Provide the [x, y] coordinate of the cell's center where the given text is located.  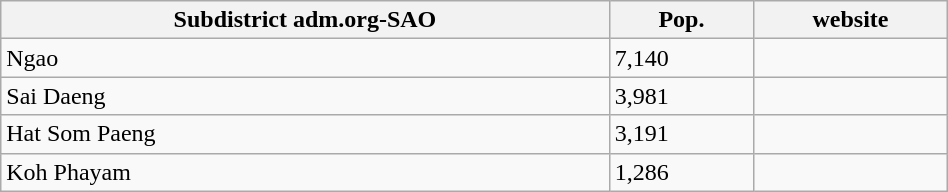
7,140 [682, 58]
Hat Som Paeng [305, 134]
3,191 [682, 134]
3,981 [682, 96]
Sai Daeng [305, 96]
1,286 [682, 172]
Koh Phayam [305, 172]
Pop. [682, 20]
Subdistrict adm.org-SAO [305, 20]
Ngao [305, 58]
website [851, 20]
